Search for the cell housing the specified text and yield its (x, y) center coordinate. 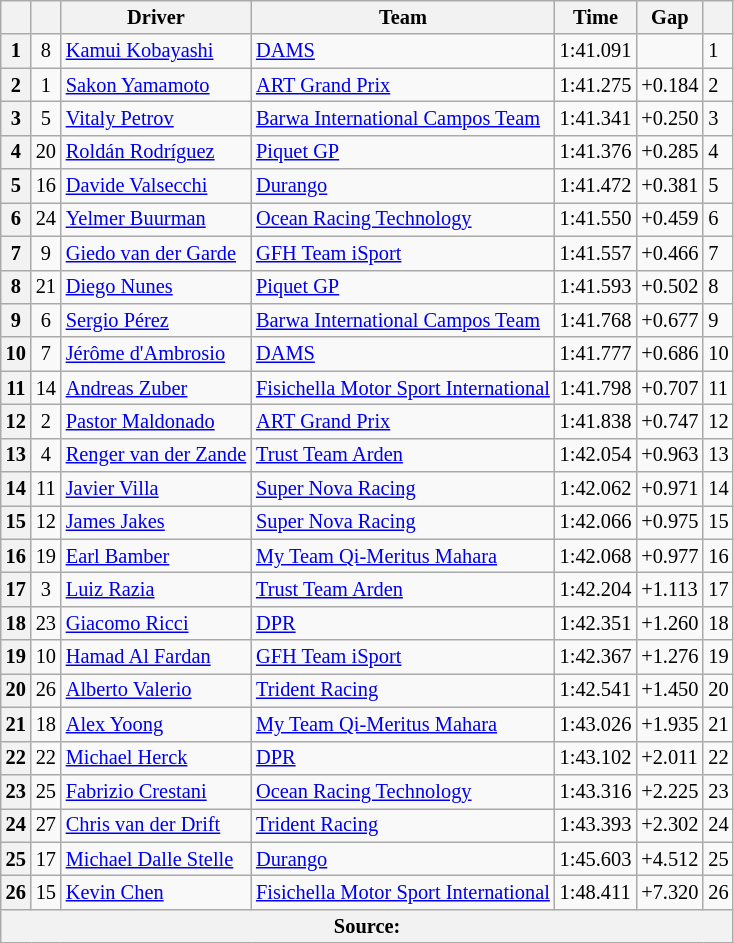
Sergio Pérez (156, 320)
+0.502 (670, 287)
Earl Bamber (156, 556)
Fabrizio Crestani (156, 791)
+1.935 (670, 724)
+0.686 (670, 354)
+0.250 (670, 118)
James Jakes (156, 522)
1:41.557 (596, 253)
+0.747 (670, 421)
Michael Dalle Stelle (156, 859)
+1.276 (670, 657)
1:41.838 (596, 421)
+4.512 (670, 859)
1:45.603 (596, 859)
1:42.054 (596, 455)
Michael Herck (156, 758)
Roldán Rodríguez (156, 152)
Pastor Maldonado (156, 421)
Luiz Razia (156, 589)
+0.677 (670, 320)
Hamad Al Fardan (156, 657)
1:42.068 (596, 556)
Sakon Yamamoto (156, 85)
1:41.798 (596, 388)
Diego Nunes (156, 287)
Alberto Valerio (156, 690)
Team (403, 17)
Giacomo Ricci (156, 623)
+7.320 (670, 892)
Chris van der Drift (156, 825)
1:41.091 (596, 51)
Kamui Kobayashi (156, 51)
+1.113 (670, 589)
1:42.541 (596, 690)
Andreas Zuber (156, 388)
1:42.062 (596, 489)
1:41.341 (596, 118)
Source: (368, 926)
+0.184 (670, 85)
Vitaly Petrov (156, 118)
1:43.102 (596, 758)
Time (596, 17)
1:41.777 (596, 354)
1:42.367 (596, 657)
1:42.204 (596, 589)
1:48.411 (596, 892)
Renger van der Zande (156, 455)
Kevin Chen (156, 892)
+0.975 (670, 522)
Giedo van der Garde (156, 253)
1:43.393 (596, 825)
1:42.066 (596, 522)
+1.260 (670, 623)
Gap (670, 17)
1:42.351 (596, 623)
1:41.768 (596, 320)
+2.225 (670, 791)
+1.450 (670, 690)
+0.285 (670, 152)
+0.466 (670, 253)
+0.381 (670, 186)
+0.707 (670, 388)
Driver (156, 17)
Jérôme d'Ambrosio (156, 354)
1:41.376 (596, 152)
1:41.593 (596, 287)
Javier Villa (156, 489)
1:43.316 (596, 791)
1:41.275 (596, 85)
+0.459 (670, 219)
1:41.550 (596, 219)
Yelmer Buurman (156, 219)
Davide Valsecchi (156, 186)
27 (46, 825)
1:43.026 (596, 724)
+2.302 (670, 825)
+0.977 (670, 556)
1:41.472 (596, 186)
+0.963 (670, 455)
Alex Yoong (156, 724)
+2.011 (670, 758)
+0.971 (670, 489)
